Identify which cell holds the provided text, then report its (x, y) central coordinate. 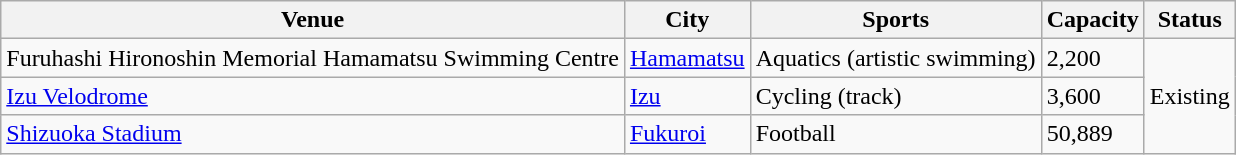
Capacity (1092, 20)
Venue (313, 20)
3,600 (1092, 96)
Hamamatsu (687, 58)
Furuhashi Hironoshin Memorial Hamamatsu Swimming Centre (313, 58)
Football (896, 134)
Existing (1190, 96)
2,200 (1092, 58)
Fukuroi (687, 134)
City (687, 20)
Shizuoka Stadium (313, 134)
Cycling (track) (896, 96)
50,889 (1092, 134)
Izu Velodrome (313, 96)
Status (1190, 20)
Izu (687, 96)
Aquatics (artistic swimming) (896, 58)
Sports (896, 20)
